For the text-containing cell, return its midpoint in (x, y) coordinate format. 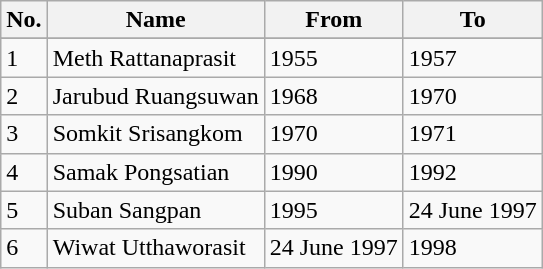
Meth Rattanaprasit (156, 58)
2 (24, 96)
4 (24, 172)
1971 (472, 134)
1968 (334, 96)
5 (24, 210)
1990 (334, 172)
To (472, 20)
Suban Sangpan (156, 210)
Somkit Srisangkom (156, 134)
No. (24, 20)
1955 (334, 58)
1998 (472, 248)
1957 (472, 58)
Wiwat Utthaworasit (156, 248)
Name (156, 20)
6 (24, 248)
Jarubud Ruangsuwan (156, 96)
1995 (334, 210)
Samak Pongsatian (156, 172)
3 (24, 134)
1992 (472, 172)
1 (24, 58)
From (334, 20)
